Provide the (x, y) coordinate of the cell's center where the given text is located.  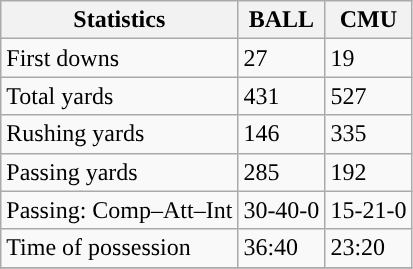
First downs (120, 58)
15-21-0 (368, 210)
36:40 (282, 248)
Time of possession (120, 248)
Statistics (120, 20)
CMU (368, 20)
285 (282, 172)
23:20 (368, 248)
335 (368, 134)
Total yards (120, 96)
Passing yards (120, 172)
30-40-0 (282, 210)
Rushing yards (120, 134)
146 (282, 134)
19 (368, 58)
431 (282, 96)
BALL (282, 20)
527 (368, 96)
27 (282, 58)
192 (368, 172)
Passing: Comp–Att–Int (120, 210)
